Return the [x, y] coordinate for the center point of the cell that contains the specified text.  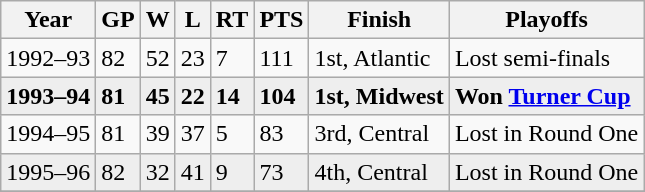
5 [232, 134]
4th, Central [379, 172]
1st, Atlantic [379, 58]
73 [282, 172]
45 [158, 96]
1st, Midwest [379, 96]
1995–96 [48, 172]
111 [282, 58]
32 [158, 172]
Year [48, 20]
7 [232, 58]
RT [232, 20]
39 [158, 134]
Won Turner Cup [546, 96]
104 [282, 96]
83 [282, 134]
9 [232, 172]
1993–94 [48, 96]
L [192, 20]
3rd, Central [379, 134]
PTS [282, 20]
37 [192, 134]
Lost semi-finals [546, 58]
Finish [379, 20]
23 [192, 58]
1994–95 [48, 134]
52 [158, 58]
41 [192, 172]
14 [232, 96]
1992–93 [48, 58]
W [158, 20]
GP [118, 20]
Playoffs [546, 20]
22 [192, 96]
